Extract the [X, Y] coordinate from the center of the cell holding the provided text.  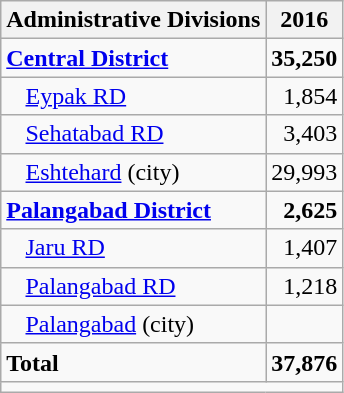
Palangabad (city) [134, 324]
1,854 [304, 96]
Total [134, 362]
Eshtehard (city) [134, 172]
Palangabad District [134, 210]
Central District [134, 58]
35,250 [304, 58]
1,218 [304, 286]
Jaru RD [134, 248]
Sehatabad RD [134, 134]
2016 [304, 20]
Administrative Divisions [134, 20]
37,876 [304, 362]
29,993 [304, 172]
3,403 [304, 134]
Eypak RD [134, 96]
2,625 [304, 210]
1,407 [304, 248]
Palangabad RD [134, 286]
